Search for the cell housing the specified text and yield its (x, y) center coordinate. 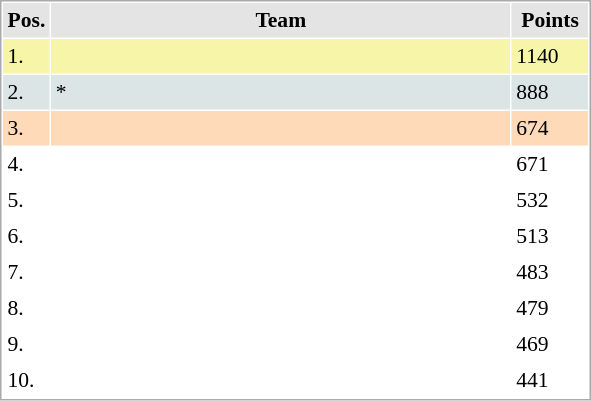
10. (26, 380)
671 (550, 164)
* (280, 92)
532 (550, 200)
9. (26, 344)
3. (26, 128)
441 (550, 380)
469 (550, 344)
Team (280, 20)
6. (26, 236)
8. (26, 308)
1. (26, 56)
Pos. (26, 20)
7. (26, 272)
479 (550, 308)
4. (26, 164)
513 (550, 236)
1140 (550, 56)
Points (550, 20)
674 (550, 128)
888 (550, 92)
2. (26, 92)
5. (26, 200)
483 (550, 272)
